Determine the [x, y] coordinate at the center of the cell enclosing the given text.  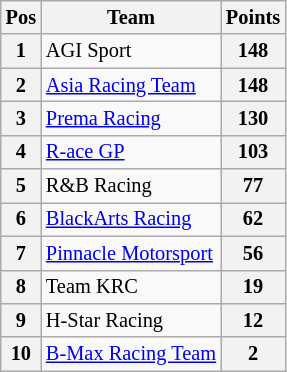
130 [253, 118]
10 [21, 354]
19 [253, 287]
Team [131, 17]
103 [253, 152]
12 [253, 320]
9 [21, 320]
Team KRC [131, 287]
5 [21, 186]
Prema Racing [131, 118]
H-Star Racing [131, 320]
BlackArts Racing [131, 219]
56 [253, 253]
Asia Racing Team [131, 85]
AGI Sport [131, 51]
Points [253, 17]
7 [21, 253]
R&B Racing [131, 186]
62 [253, 219]
8 [21, 287]
R-ace GP [131, 152]
3 [21, 118]
1 [21, 51]
Pos [21, 17]
B-Max Racing Team [131, 354]
4 [21, 152]
77 [253, 186]
Pinnacle Motorsport [131, 253]
6 [21, 219]
